Scan for the cell matching the given text and deliver its [x, y] coordinate at center. 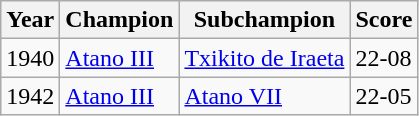
1940 [30, 58]
Subchampion [264, 20]
Txikito de Iraeta [264, 58]
Score [384, 20]
22-05 [384, 96]
Year [30, 20]
Atano VII [264, 96]
22-08 [384, 58]
1942 [30, 96]
Champion [120, 20]
